Find where the given text appears and provide that cell's center as (x, y) coordinate. 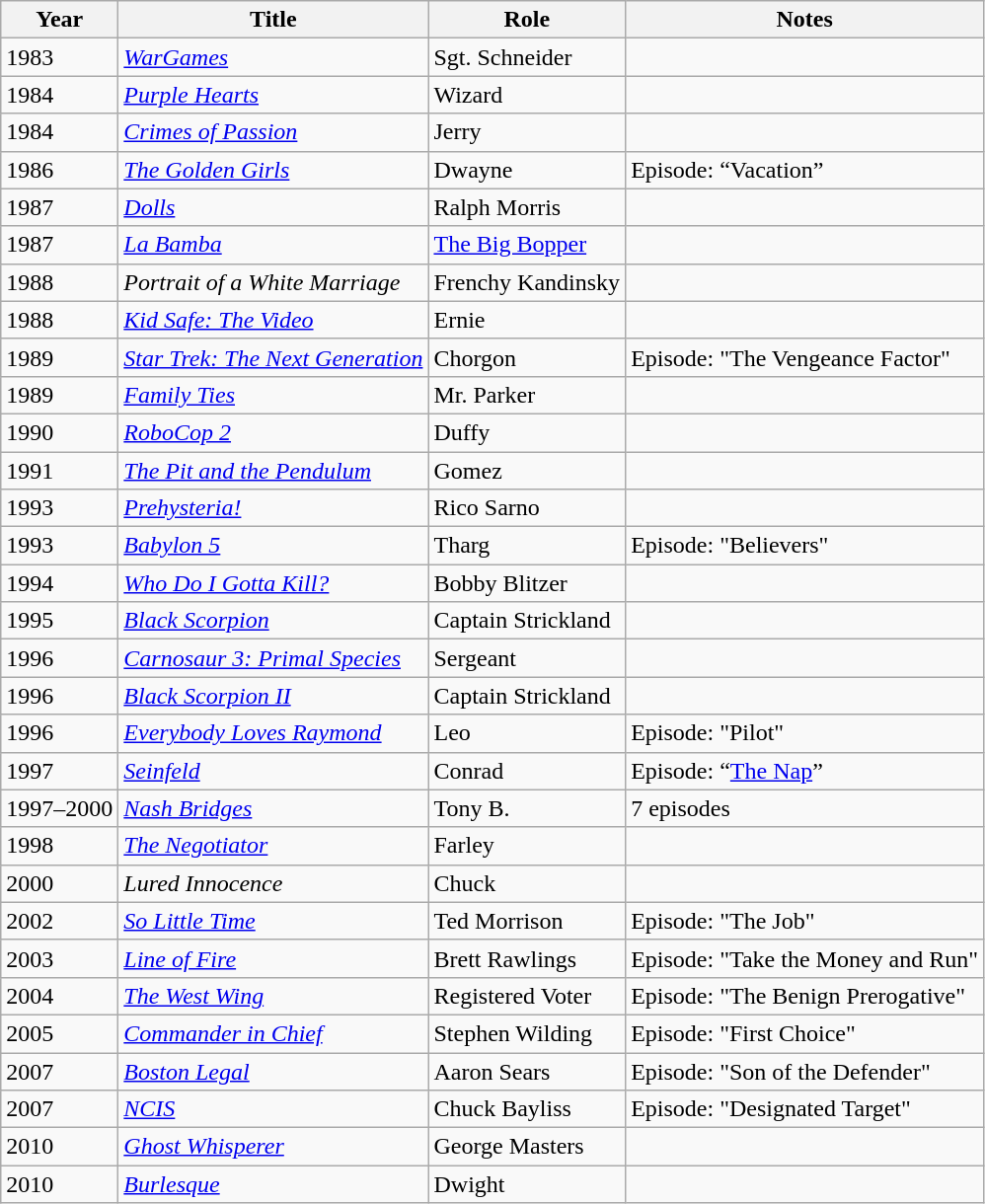
Episode: “Vacation” (805, 170)
Line of Fire (273, 958)
Year (59, 20)
2000 (59, 883)
Episode: "The Vengeance Factor" (805, 357)
Ghost Whisperer (273, 1147)
Burlesque (273, 1184)
Rico Sarno (527, 508)
The Golden Girls (273, 170)
Portrait of a White Marriage (273, 282)
Tony B. (527, 808)
1983 (59, 57)
Ralph Morris (527, 207)
Nash Bridges (273, 808)
Aaron Sears (527, 1071)
Episode: "Son of the Defender" (805, 1071)
Episode: "First Choice" (805, 1033)
2003 (59, 958)
Duffy (527, 432)
1997–2000 (59, 808)
Who Do I Gotta Kill? (273, 583)
The Big Bopper (527, 245)
Jerry (527, 132)
1991 (59, 471)
Babylon 5 (273, 546)
Dwight (527, 1184)
NCIS (273, 1109)
Episode: "The Job" (805, 921)
Crimes of Passion (273, 132)
WarGames (273, 57)
Lured Innocence (273, 883)
Gomez (527, 471)
Sgt. Schneider (527, 57)
1986 (59, 170)
George Masters (527, 1147)
Seinfeld (273, 771)
Tharg (527, 546)
Bobby Blitzer (527, 583)
Title (273, 20)
Everybody Loves Raymond (273, 733)
The Pit and the Pendulum (273, 471)
Conrad (527, 771)
1994 (59, 583)
Carnosaur 3: Primal Species (273, 658)
Black Scorpion II (273, 696)
Frenchy Kandinsky (527, 282)
Brett Rawlings (527, 958)
Commander in Chief (273, 1033)
Ernie (527, 320)
Chuck (527, 883)
Episode: "Designated Target" (805, 1109)
Family Ties (273, 395)
7 episodes (805, 808)
1997 (59, 771)
Leo (527, 733)
Episode: “The Nap” (805, 771)
Kid Safe: The Video (273, 320)
The Negotiator (273, 846)
Registered Voter (527, 996)
Dolls (273, 207)
2004 (59, 996)
1995 (59, 621)
Sergeant (527, 658)
Ted Morrison (527, 921)
2002 (59, 921)
Mr. Parker (527, 395)
Episode: "The Benign Prerogative" (805, 996)
The West Wing (273, 996)
Episode: "Take the Money and Run" (805, 958)
Prehysteria! (273, 508)
Episode: "Pilot" (805, 733)
RoboCop 2 (273, 432)
So Little Time (273, 921)
Role (527, 20)
Farley (527, 846)
Episode: "Believers" (805, 546)
2005 (59, 1033)
Stephen Wilding (527, 1033)
La Bamba (273, 245)
1998 (59, 846)
Notes (805, 20)
Star Trek: The Next Generation (273, 357)
Chuck Bayliss (527, 1109)
Wizard (527, 95)
Chorgon (527, 357)
Dwayne (527, 170)
Black Scorpion (273, 621)
1990 (59, 432)
Purple Hearts (273, 95)
Boston Legal (273, 1071)
